Return the (X, Y) coordinate for the center point of the cell that contains the specified text.  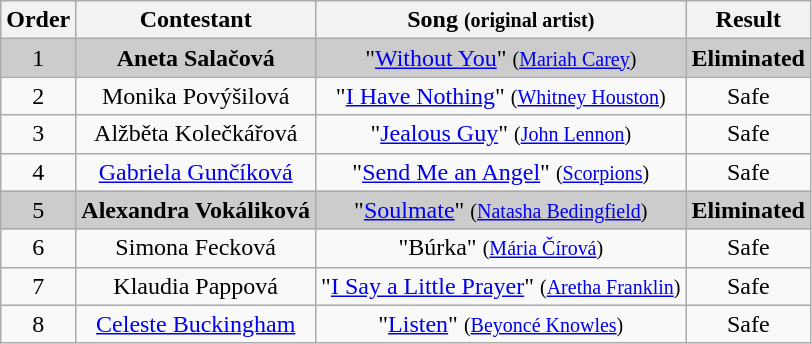
Simona Fecková (196, 248)
"Búrka" (Mária Čírová) (501, 248)
Klaudia Pappová (196, 286)
"Listen" (Beyoncé Knowles) (501, 324)
3 (38, 134)
Contestant (196, 20)
7 (38, 286)
Alžběta Kolečkářová (196, 134)
Song (original artist) (501, 20)
"Jealous Guy" (John Lennon) (501, 134)
Alexandra Vokáliková (196, 210)
"I Have Nothing" (Whitney Houston) (501, 96)
2 (38, 96)
8 (38, 324)
Result (748, 20)
4 (38, 172)
"Without You" (Mariah Carey) (501, 58)
"I Say a Little Prayer" (Aretha Franklin) (501, 286)
Gabriela Gunčíková (196, 172)
Celeste Buckingham (196, 324)
"Send Me an Angel" (Scorpions) (501, 172)
1 (38, 58)
"Soulmate" (Natasha Bedingfield) (501, 210)
5 (38, 210)
Order (38, 20)
6 (38, 248)
Aneta Salačová (196, 58)
Monika Povýšilová (196, 96)
